Output the (x, y) coordinate of the center of the cell containing the given text.  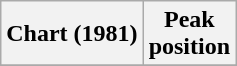
Chart (1981) (72, 34)
Peakposition (189, 34)
